Pinpoint the cell where the given text exists, returning its [X, Y] midpoint coordinate. 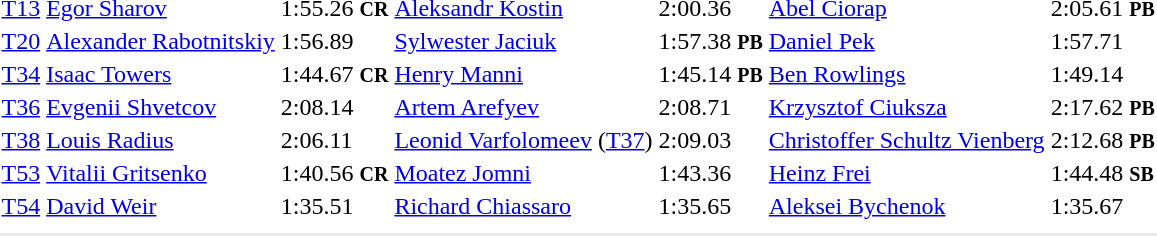
1:57.38 PB [710, 41]
1:43.36 [710, 173]
1:35.65 [710, 206]
1:40.56 CR [334, 173]
T53 [21, 173]
Sylwester Jaciuk [524, 41]
Moatez Jomni [524, 173]
1:35.67 [1102, 206]
T20 [21, 41]
2:09.03 [710, 140]
Henry Manni [524, 74]
Isaac Towers [161, 74]
1:57.71 [1102, 41]
Ben Rowlings [906, 74]
1:44.48 SB [1102, 173]
2:06.11 [334, 140]
Krzysztof Ciuksza [906, 107]
David Weir [161, 206]
2:08.71 [710, 107]
2:08.14 [334, 107]
Aleksei Bychenok [906, 206]
Vitalii Gritsenko [161, 173]
T36 [21, 107]
1:35.51 [334, 206]
1:44.67 CR [334, 74]
T34 [21, 74]
Daniel Pek [906, 41]
Evgenii Shvetcov [161, 107]
Christoffer Schultz Vienberg [906, 140]
1:45.14 PB [710, 74]
Louis Radius [161, 140]
Artem Arefyev [524, 107]
T38 [21, 140]
Alexander Rabotnitskiy [161, 41]
Heinz Frei [906, 173]
Leonid Varfolomeev (T37) [524, 140]
2:12.68 PB [1102, 140]
Richard Chiassaro [524, 206]
1:49.14 [1102, 74]
1:56.89 [334, 41]
T54 [21, 206]
2:17.62 PB [1102, 107]
